For the text-containing cell, return its midpoint in [X, Y] coordinate format. 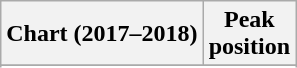
Peakposition [249, 34]
Chart (2017–2018) [102, 34]
